Output the (x, y) coordinate of the center of the cell containing the given text.  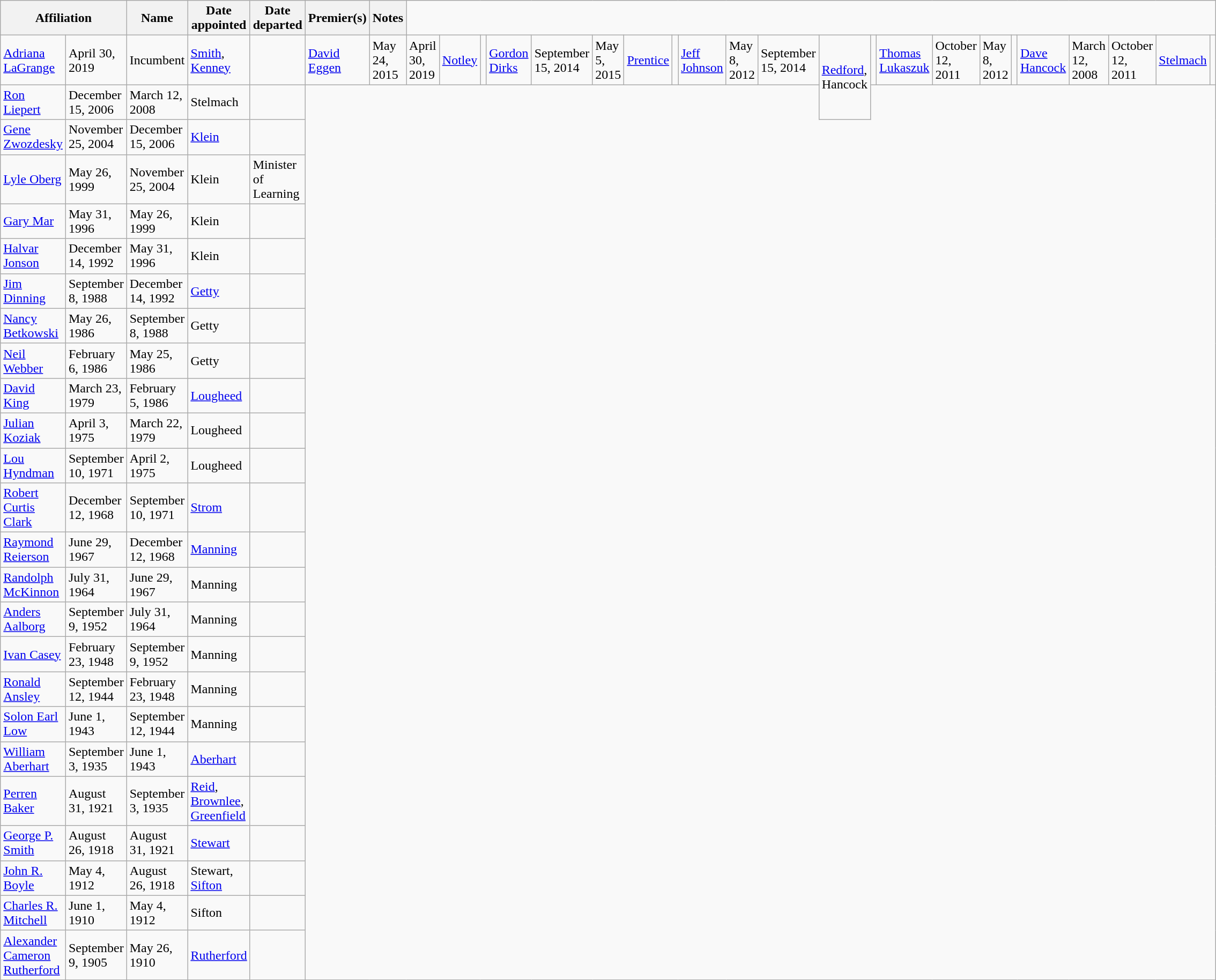
David King (33, 396)
May 5, 2015 (608, 60)
Sifton (219, 912)
Jim Dinning (33, 291)
May 26, 1910 (157, 955)
Smith, Kenney (219, 60)
Strom (219, 508)
Lou Hyndman (33, 465)
Gary Mar (33, 221)
May 24, 2015 (388, 60)
Ronald Ansley (33, 689)
April 3, 1975 (96, 430)
Incumbent (157, 60)
Perren Baker (33, 801)
Aberhart (219, 759)
Robert Curtis Clark (33, 508)
Stewart (219, 843)
Jeff Johnson (702, 60)
Raymond Reierson (33, 550)
Date departed (278, 18)
Solon Earl Low (33, 724)
June 1, 1910 (96, 912)
Gordon Dirks (509, 60)
Randolph McKinnon (33, 584)
March 22, 1979 (157, 430)
Premier(s) (337, 18)
Ivan Casey (33, 654)
Ron Liepert (33, 102)
May 26, 1986 (96, 326)
Stewart, Sifton (219, 878)
September 9, 1905 (96, 955)
Julian Koziak (33, 430)
John R. Boyle (33, 878)
Date appointed (219, 18)
Name (157, 18)
Gene Zwozdesky (33, 137)
Alexander Cameron Rutherford (33, 955)
Notley (459, 60)
Adriana LaGrange (33, 60)
Nancy Betkowski (33, 326)
William Aberhart (33, 759)
Thomas Lukaszuk (904, 60)
Rutherford (219, 955)
Anders Aalborg (33, 620)
George P. Smith (33, 843)
Charles R. Mitchell (33, 912)
February 5, 1986 (157, 396)
May 25, 1986 (157, 360)
April 2, 1975 (157, 465)
Halvar Jonson (33, 256)
Lyle Oberg (33, 179)
Redford, Hancock (844, 77)
February 6, 1986 (96, 360)
Prentice (648, 60)
Dave Hancock (1043, 60)
Neil Webber (33, 360)
Affiliation (63, 18)
Minister of Learning (278, 179)
March 23, 1979 (96, 396)
Notes (388, 18)
David Eggen (337, 60)
Reid, Brownlee, Greenfield (219, 801)
